Identify which cell holds the provided text, then report its (X, Y) central coordinate. 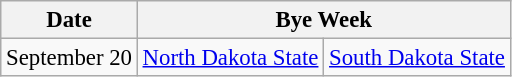
Bye Week (324, 20)
North Dakota State (230, 58)
Date (69, 20)
South Dakota State (417, 58)
September 20 (69, 58)
